Output the [x, y] coordinate of the center of the cell containing the given text.  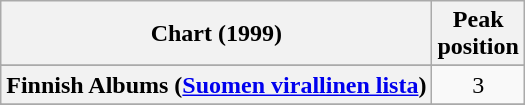
3 [478, 85]
Peakposition [478, 34]
Finnish Albums (Suomen virallinen lista) [216, 85]
Chart (1999) [216, 34]
